Provide the (x, y) coordinate of the cell's center where the given text is located.  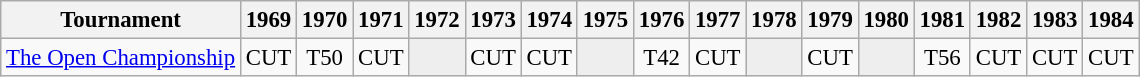
1979 (830, 20)
1975 (605, 20)
Tournament (121, 20)
1976 (661, 20)
1977 (718, 20)
1971 (381, 20)
1969 (268, 20)
The Open Championship (121, 58)
T42 (661, 58)
1984 (1111, 20)
T56 (942, 58)
1978 (774, 20)
1973 (493, 20)
1980 (886, 20)
1981 (942, 20)
T50 (325, 58)
1972 (437, 20)
1983 (1055, 20)
1974 (549, 20)
1982 (998, 20)
1970 (325, 20)
